Pinpoint the cell where the given text exists, returning its (X, Y) midpoint coordinate. 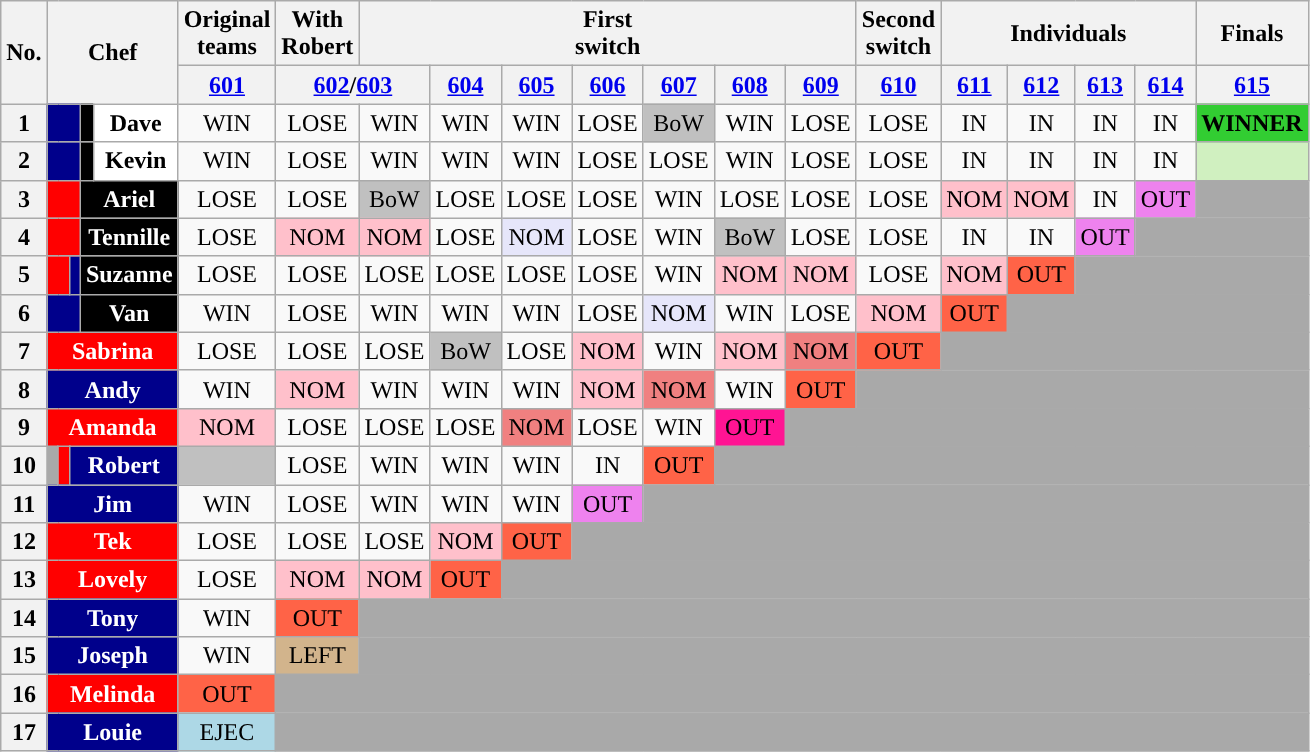
LEFT (318, 656)
Lovely (112, 580)
8 (24, 389)
WINNER (1252, 123)
12 (24, 542)
10 (24, 465)
601 (227, 85)
602/603 (353, 85)
613 (1105, 85)
Robert (124, 465)
Secondswitch (898, 34)
Melinda (112, 694)
2 (24, 161)
606 (608, 85)
4 (24, 237)
9 (24, 427)
3 (24, 199)
1 (24, 123)
Amanda (112, 427)
610 (898, 85)
604 (466, 85)
Tennille (129, 237)
7 (24, 351)
With Robert (318, 34)
Dave (136, 123)
605 (536, 85)
607 (678, 85)
5 (24, 275)
Joseph (112, 656)
615 (1252, 85)
No. (24, 52)
Kevin (136, 161)
Originalteams (227, 34)
Van (129, 313)
Tek (112, 542)
608 (750, 85)
Andy (112, 389)
17 (24, 732)
Sabrina (112, 351)
6 (24, 313)
Firstswitch (608, 34)
Finals (1252, 34)
16 (24, 694)
Louie (112, 732)
612 (1042, 85)
11 (24, 503)
Individuals (1068, 34)
Chef (112, 52)
15 (24, 656)
Jim (112, 503)
609 (820, 85)
Tony (112, 618)
614 (1165, 85)
13 (24, 580)
Ariel (129, 199)
Suzanne (129, 275)
EJEC (227, 732)
14 (24, 618)
611 (974, 85)
